Scan for the cell matching the given text and deliver its [x, y] coordinate at center. 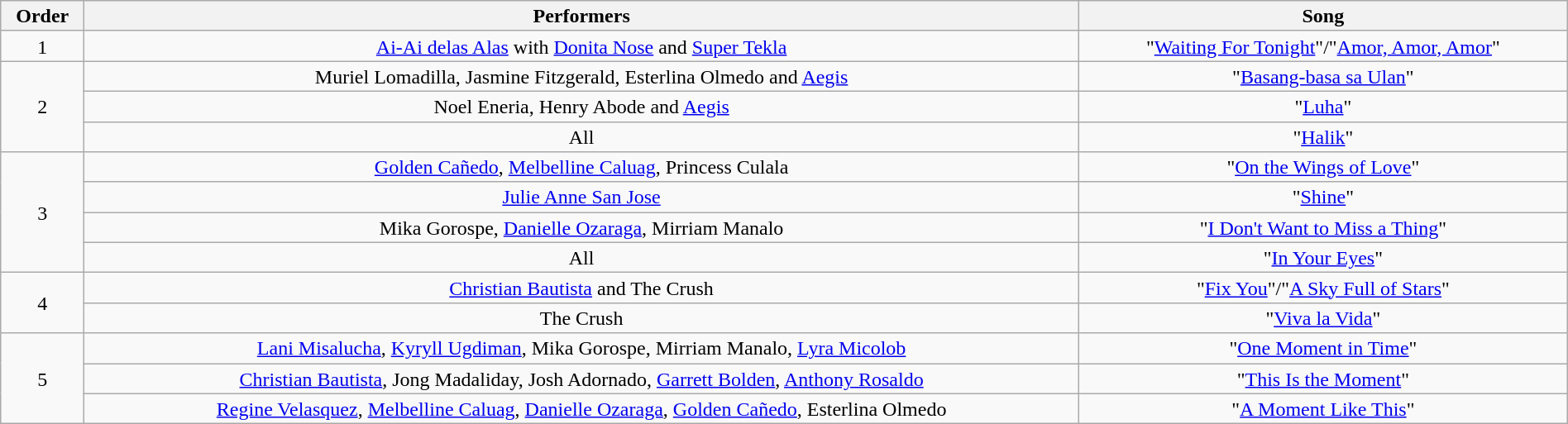
"Halik" [1323, 137]
"Luha" [1323, 106]
"Waiting For Tonight"/"Amor, Amor, Amor" [1323, 46]
"On the Wings of Love" [1323, 167]
"In Your Eyes" [1323, 258]
Performers [582, 17]
"I Don't Want to Miss a Thing" [1323, 228]
"Shine" [1323, 197]
Regine Velasquez, Melbelline Caluag, Danielle Ozaraga, Golden Cañedo, Esterlina Olmedo [582, 408]
Mika Gorospe, Danielle Ozaraga, Mirriam Manalo [582, 228]
Song [1323, 17]
1 [43, 46]
Christian Bautista and The Crush [582, 288]
"Basang-basa sa Ulan" [1323, 76]
Christian Bautista, Jong Madaliday, Josh Adornado, Garrett Bolden, Anthony Rosaldo [582, 379]
"Viva la Vida" [1323, 317]
Noel Eneria, Henry Abode and Aegis [582, 106]
Julie Anne San Jose [582, 197]
"Fix You"/"A Sky Full of Stars" [1323, 288]
2 [43, 107]
"One Moment in Time" [1323, 349]
"A Moment Like This" [1323, 408]
3 [43, 212]
The Crush [582, 317]
5 [43, 379]
"This Is the Moment" [1323, 379]
Golden Cañedo, Melbelline Caluag, Princess Culala [582, 167]
4 [43, 303]
Muriel Lomadilla, Jasmine Fitzgerald, Esterlina Olmedo and Aegis [582, 76]
Order [43, 17]
Ai-Ai delas Alas with Donita Nose and Super Tekla [582, 46]
Lani Misalucha, Kyryll Ugdiman, Mika Gorospe, Mirriam Manalo, Lyra Micolob [582, 349]
